From the cell containing the given text, extract its center point as (X, Y) coordinate. 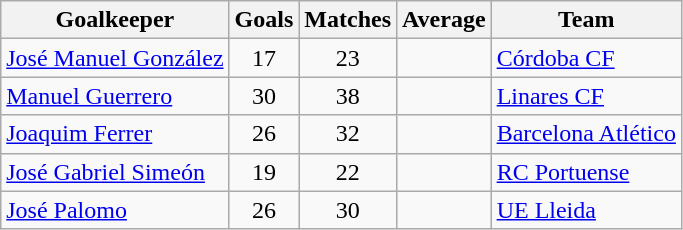
17 (264, 58)
Team (586, 20)
José Manuel González (115, 58)
Linares CF (586, 96)
UE Lleida (586, 210)
Goals (264, 20)
23 (348, 58)
Goalkeeper (115, 20)
Manuel Guerrero (115, 96)
Matches (348, 20)
Joaquim Ferrer (115, 134)
José Palomo (115, 210)
38 (348, 96)
19 (264, 172)
22 (348, 172)
Average (444, 20)
José Gabriel Simeón (115, 172)
Córdoba CF (586, 58)
Barcelona Atlético (586, 134)
32 (348, 134)
RC Portuense (586, 172)
